Search for the cell housing the specified text and yield its (X, Y) center coordinate. 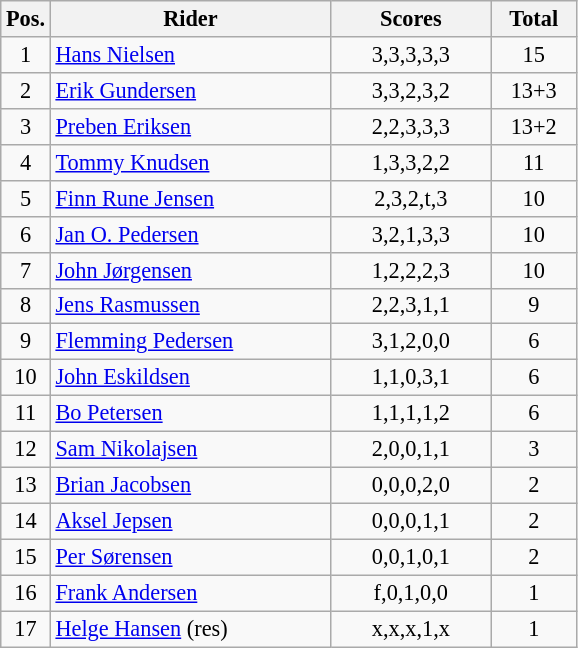
Brian Jacobsen (190, 485)
16 (26, 593)
14 (26, 521)
1,3,3,2,2 (411, 162)
7 (26, 270)
0,0,1,0,1 (411, 557)
12 (26, 450)
1,1,1,1,2 (411, 414)
Finn Rune Jensen (190, 198)
13+2 (534, 126)
13 (26, 485)
Bo Petersen (190, 414)
2,2,3,3,3 (411, 126)
Jens Rasmussen (190, 306)
2,2,3,1,1 (411, 306)
2,0,0,1,1 (411, 450)
Jan O. Pedersen (190, 234)
17 (26, 629)
3,1,2,0,0 (411, 342)
13+3 (534, 90)
Pos. (26, 19)
Helge Hansen (res) (190, 629)
4 (26, 162)
Tommy Knudsen (190, 162)
Preben Eriksen (190, 126)
3,2,1,3,3 (411, 234)
f,0,1,0,0 (411, 593)
3,3,2,3,2 (411, 90)
John Jørgensen (190, 270)
x,x,x,1,x (411, 629)
1,1,0,3,1 (411, 378)
Frank Andersen (190, 593)
Total (534, 19)
Flemming Pedersen (190, 342)
Hans Nielsen (190, 55)
1,2,2,2,3 (411, 270)
Rider (190, 19)
Per Sørensen (190, 557)
0,0,0,1,1 (411, 521)
Aksel Jepsen (190, 521)
Sam Nikolajsen (190, 450)
3,3,3,3,3 (411, 55)
8 (26, 306)
Erik Gundersen (190, 90)
2,3,2,t,3 (411, 198)
0,0,0,2,0 (411, 485)
John Eskildsen (190, 378)
Scores (411, 19)
5 (26, 198)
